Provide the [x, y] coordinate of the cell's center where the given text is located.  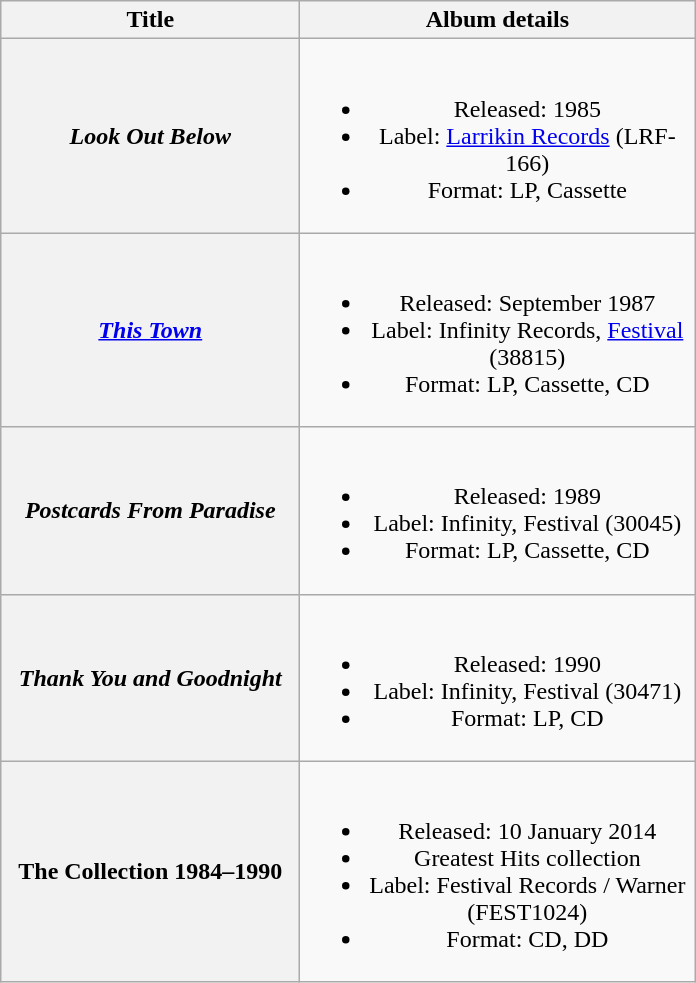
Released: 10 January 2014Greatest Hits collectionLabel: Festival Records / Warner (FEST1024)Format: CD, DD [498, 872]
Released: 1990Label: Infinity, Festival (30471)Format: LP, CD [498, 678]
Look Out Below [150, 136]
This Town [150, 330]
The Collection 1984–1990 [150, 872]
Thank You and Goodnight [150, 678]
Released: September 1987Label: Infinity Records, Festival (38815)Format: LP, Cassette, CD [498, 330]
Album details [498, 20]
Title [150, 20]
Released: 1985Label: Larrikin Records (LRF-166)Format: LP, Cassette [498, 136]
Postcards From Paradise [150, 510]
Released: 1989Label: Infinity, Festival (30045)Format: LP, Cassette, CD [498, 510]
